Search for the cell housing the specified text and yield its (X, Y) center coordinate. 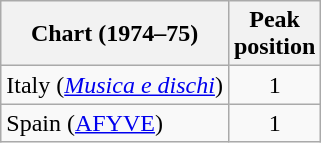
Italy (Musica e dischi) (115, 85)
Peakposition (274, 34)
Spain (AFYVE) (115, 123)
Chart (1974–75) (115, 34)
